Return (X, Y) of the center of cell containing provided text 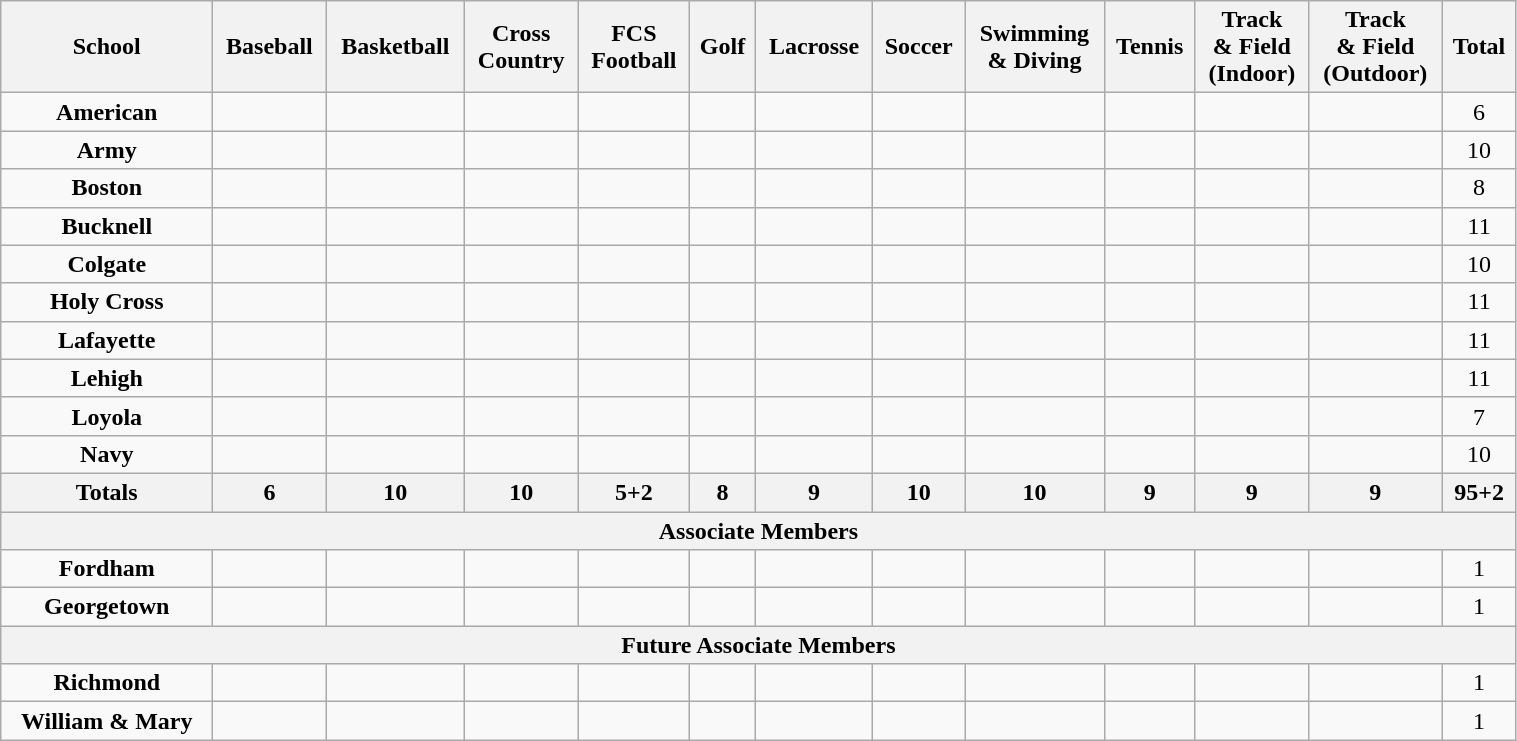
Fordham (107, 569)
Lafayette (107, 340)
Colgate (107, 264)
William & Mary (107, 721)
5+2 (634, 492)
CrossCountry (520, 47)
Soccer (919, 47)
Golf (722, 47)
Richmond (107, 683)
Swimming& Diving (1035, 47)
Basketball (395, 47)
Track& Field(Outdoor) (1376, 47)
American (107, 112)
7 (1479, 416)
Total (1479, 47)
School (107, 47)
FCSFootball (634, 47)
Lacrosse (814, 47)
95+2 (1479, 492)
Future Associate Members (758, 645)
Tennis (1150, 47)
Track& Field(Indoor) (1252, 47)
Baseball (270, 47)
Lehigh (107, 378)
Boston (107, 188)
Georgetown (107, 607)
Army (107, 150)
Associate Members (758, 531)
Loyola (107, 416)
Holy Cross (107, 302)
Navy (107, 454)
Bucknell (107, 226)
Totals (107, 492)
